Capture the cell that displays the provided text and extract its [x, y] central coordinate. 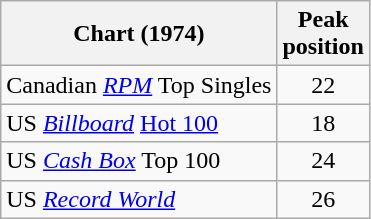
Peakposition [323, 34]
18 [323, 123]
22 [323, 85]
US Record World [139, 199]
Chart (1974) [139, 34]
US Billboard Hot 100 [139, 123]
US Cash Box Top 100 [139, 161]
24 [323, 161]
26 [323, 199]
Canadian RPM Top Singles [139, 85]
